Pinpoint the cell where the given text exists, returning its (X, Y) midpoint coordinate. 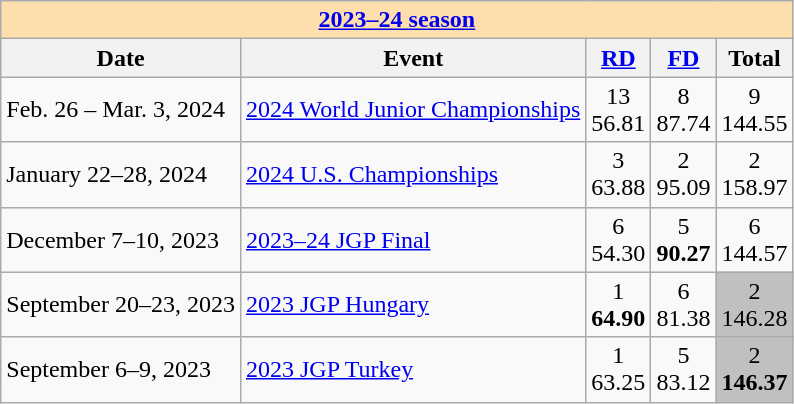
3 63.88 (618, 174)
6 81.38 (684, 304)
Total (754, 58)
5 90.27 (684, 240)
2 95.09 (684, 174)
5 83.12 (684, 370)
13 56.81 (618, 110)
September 6–9, 2023 (121, 370)
1 64.90 (618, 304)
2024 U.S. Championships (412, 174)
Feb. 26 – Mar. 3, 2024 (121, 110)
2 158.97 (754, 174)
January 22–28, 2024 (121, 174)
2023–24 JGP Final (412, 240)
2024 World Junior Championships (412, 110)
8 87.74 (684, 110)
6 144.57 (754, 240)
6 54.30 (618, 240)
2023 JGP Hungary (412, 304)
2023–24 season (397, 20)
2023 JGP Turkey (412, 370)
September 20–23, 2023 (121, 304)
FD (684, 58)
1 63.25 (618, 370)
9 144.55 (754, 110)
RD (618, 58)
December 7–10, 2023 (121, 240)
2 146.28 (754, 304)
Event (412, 58)
2 146.37 (754, 370)
Date (121, 58)
